From the cell containing the given text, extract its center point as (X, Y) coordinate. 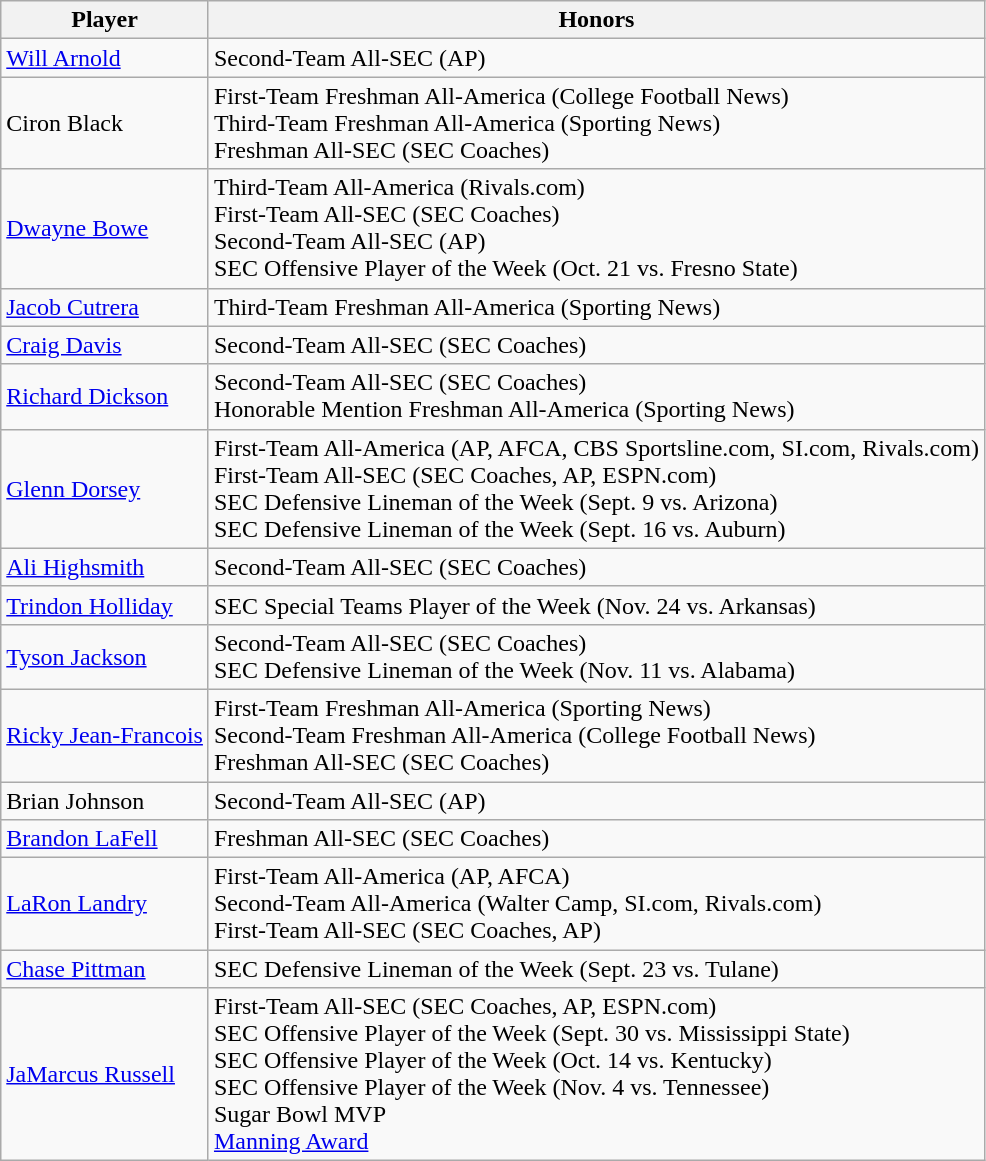
Tyson Jackson (105, 656)
Trindon Holliday (105, 605)
JaMarcus Russell (105, 1074)
Jacob Cutrera (105, 307)
SEC Special Teams Player of the Week (Nov. 24 vs. Arkansas) (596, 605)
Ricky Jean-Francois (105, 735)
Glenn Dorsey (105, 488)
Freshman All-SEC (SEC Coaches) (596, 839)
Ciron Black (105, 123)
Dwayne Bowe (105, 228)
Chase Pittman (105, 969)
SEC Defensive Lineman of the Week (Sept. 23 vs. Tulane) (596, 969)
Richard Dickson (105, 396)
Brian Johnson (105, 801)
Honors (596, 20)
Second-Team All-SEC (SEC Coaches)SEC Defensive Lineman of the Week (Nov. 11 vs. Alabama) (596, 656)
Craig Davis (105, 345)
First-Team Freshman All-America (Sporting News)Second-Team Freshman All-America (College Football News)Freshman All-SEC (SEC Coaches) (596, 735)
Third-Team Freshman All-America (Sporting News) (596, 307)
Second-Team All-SEC (SEC Coaches)Honorable Mention Freshman All-America (Sporting News) (596, 396)
LaRon Landry (105, 904)
First-Team All-America (AP, AFCA)Second-Team All-America (Walter Camp, SI.com, Rivals.com)First-Team All-SEC (SEC Coaches, AP) (596, 904)
First-Team Freshman All-America (College Football News)Third-Team Freshman All-America (Sporting News)Freshman All-SEC (SEC Coaches) (596, 123)
Ali Highsmith (105, 567)
Player (105, 20)
Brandon LaFell (105, 839)
Will Arnold (105, 58)
